Search for the cell housing the specified text and yield its [x, y] center coordinate. 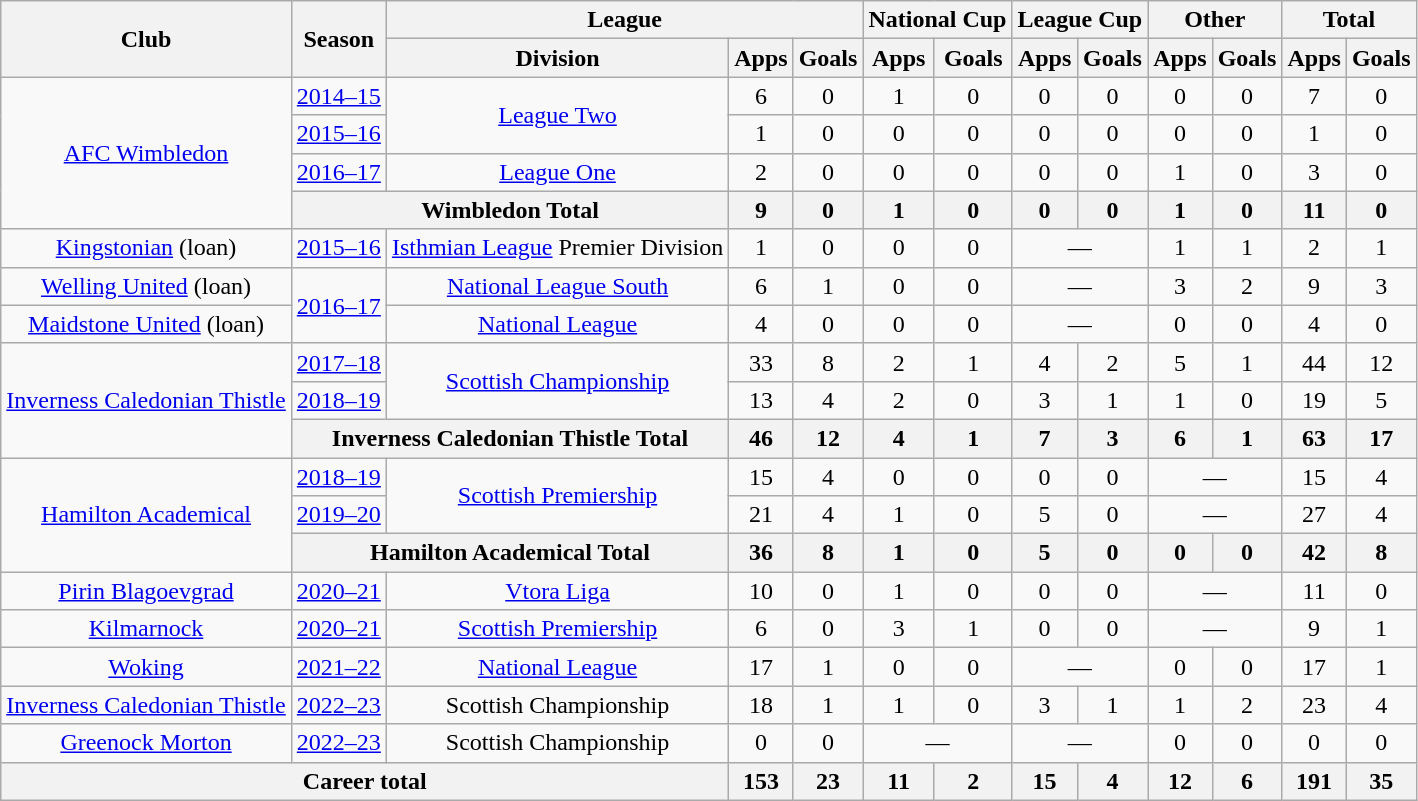
Career total [365, 781]
Wimbledon Total [510, 210]
42 [1314, 553]
Greenock Morton [146, 743]
Hamilton Academical Total [510, 553]
Other [1215, 20]
63 [1314, 438]
National Cup [938, 20]
18 [761, 705]
League [624, 20]
153 [761, 781]
2014–15 [338, 96]
44 [1314, 362]
Vtora Liga [557, 591]
36 [761, 553]
35 [1381, 781]
27 [1314, 515]
League Two [557, 115]
Division [557, 58]
33 [761, 362]
19 [1314, 400]
Kingstonian (loan) [146, 248]
AFC Wimbledon [146, 153]
Inverness Caledonian Thistle Total [510, 438]
Pirin Blagoevgrad [146, 591]
Hamilton Academical [146, 515]
Season [338, 39]
13 [761, 400]
2019–20 [338, 515]
League Cup [1080, 20]
Kilmarnock [146, 629]
2021–22 [338, 667]
National League South [557, 286]
Total [1349, 20]
191 [1314, 781]
League One [557, 172]
Welling United (loan) [146, 286]
10 [761, 591]
21 [761, 515]
Isthmian League Premier Division [557, 248]
Woking [146, 667]
Maidstone United (loan) [146, 324]
46 [761, 438]
2017–18 [338, 362]
Club [146, 39]
